From the cell containing the given text, extract its center point as (X, Y) coordinate. 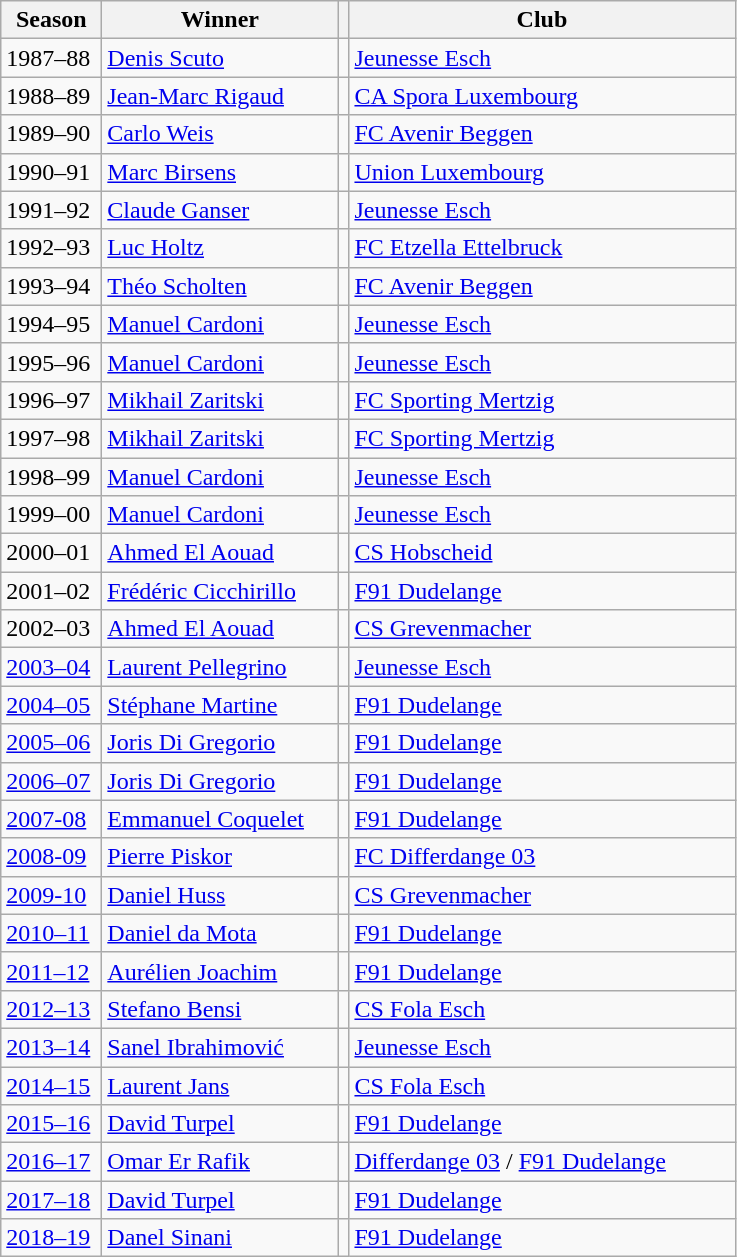
1999–00 (52, 515)
Pierre Piskor (220, 857)
1998–99 (52, 477)
2002–03 (52, 629)
Union Luxembourg (542, 172)
Marc Birsens (220, 172)
Théo Scholten (220, 286)
1992–93 (52, 248)
Danel Sinani (220, 1238)
2013–14 (52, 1047)
Jean-Marc Rigaud (220, 96)
Stefano Bensi (220, 1009)
1994–95 (52, 324)
CS Hobscheid (542, 553)
Carlo Weis (220, 134)
2009-10 (52, 895)
1993–94 (52, 286)
Claude Ganser (220, 210)
2000–01 (52, 553)
Daniel Huss (220, 895)
2003–04 (52, 667)
Aurélien Joachim (220, 971)
1995–96 (52, 362)
FC Differdange 03 (542, 857)
1989–90 (52, 134)
Stéphane Martine (220, 705)
Frédéric Cicchirillo (220, 591)
2018–19 (52, 1238)
Luc Holtz (220, 248)
CA Spora Luxembourg (542, 96)
2011–12 (52, 971)
2014–15 (52, 1085)
Sanel Ibrahimović (220, 1047)
Club (542, 20)
1991–92 (52, 210)
Daniel da Mota (220, 933)
2001–02 (52, 591)
2012–13 (52, 1009)
2015–16 (52, 1124)
2006–07 (52, 781)
2016–17 (52, 1162)
FC Etzella Ettelbruck (542, 248)
1996–97 (52, 400)
2008-09 (52, 857)
1997–98 (52, 438)
1990–91 (52, 172)
Denis Scuto (220, 58)
Differdange 03 / F91 Dudelange (542, 1162)
Season (52, 20)
Emmanuel Coquelet (220, 819)
Laurent Pellegrino (220, 667)
1987–88 (52, 58)
1988–89 (52, 96)
Winner (220, 20)
2010–11 (52, 933)
2004–05 (52, 705)
2017–18 (52, 1200)
Laurent Jans (220, 1085)
2005–06 (52, 743)
2007-08 (52, 819)
Omar Er Rafik (220, 1162)
